Search for the cell housing the specified text and yield its [x, y] center coordinate. 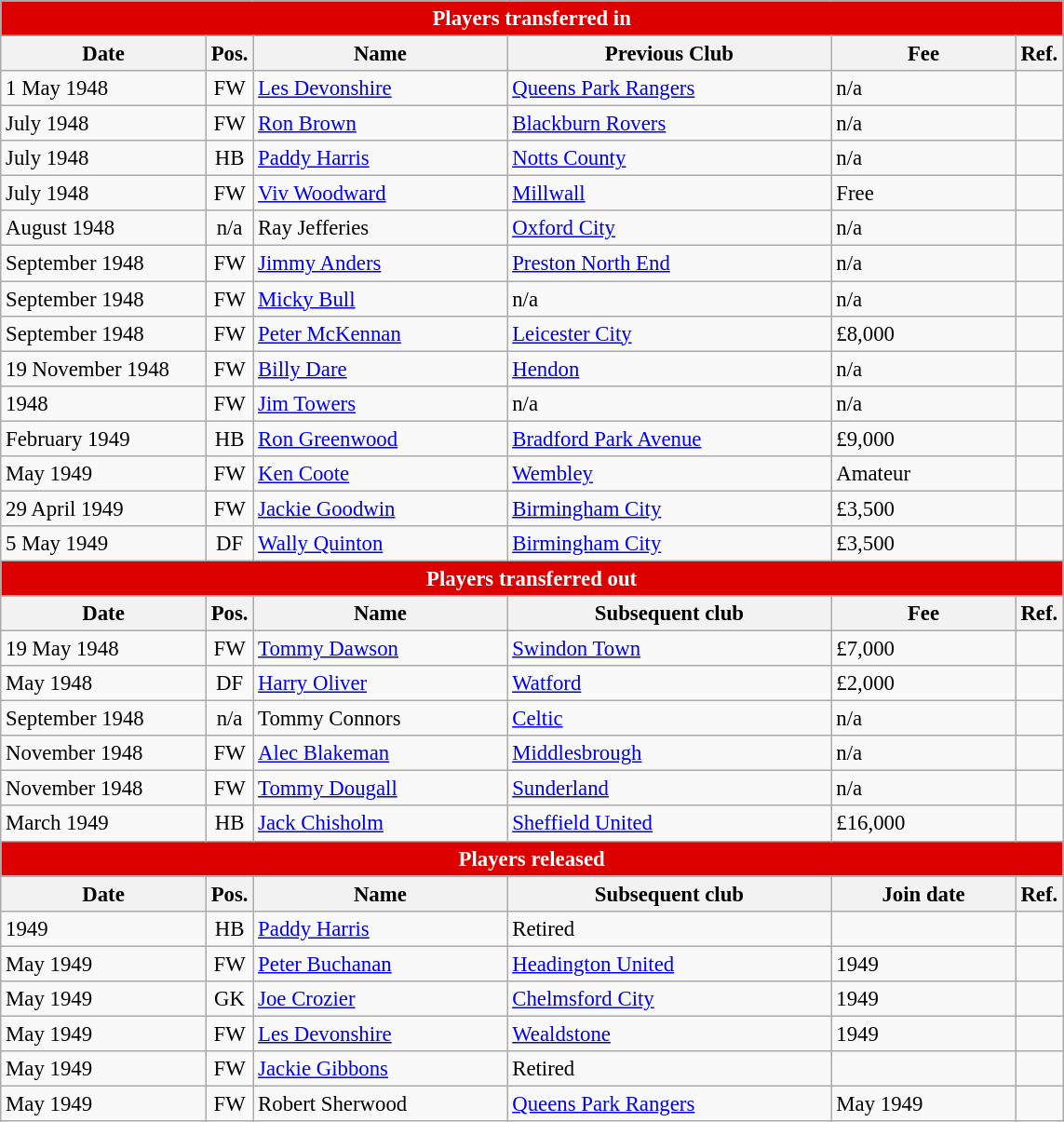
GK [229, 999]
£2,000 [923, 683]
Micky Bull [380, 299]
Viv Woodward [380, 194]
Ken Coote [380, 474]
Players released [532, 858]
Wealdstone [669, 1034]
Alec Blakeman [380, 753]
Oxford City [669, 228]
Swindon Town [669, 649]
Blackburn Rovers [669, 124]
Join date [923, 894]
Sheffield United [669, 824]
Jim Towers [380, 403]
August 1948 [104, 228]
Tommy Dawson [380, 649]
Celtic [669, 719]
Preston North End [669, 264]
19 May 1948 [104, 649]
Jack Chisholm [380, 824]
Hendon [669, 369]
Billy Dare [380, 369]
Amateur [923, 474]
Joe Crozier [380, 999]
Previous Club [669, 54]
Middlesbrough [669, 753]
Jackie Gibbons [380, 1069]
Sunderland [669, 789]
Robert Sherwood [380, 1103]
5 May 1949 [104, 544]
Leicester City [669, 333]
Free [923, 194]
29 April 1949 [104, 508]
1 May 1948 [104, 88]
£9,000 [923, 439]
£16,000 [923, 824]
£8,000 [923, 333]
May 1948 [104, 683]
Chelmsford City [669, 999]
Jackie Goodwin [380, 508]
Peter Buchanan [380, 964]
Ron Greenwood [380, 439]
Watford [669, 683]
Harry Oliver [380, 683]
Wembley [669, 474]
£7,000 [923, 649]
Tommy Connors [380, 719]
March 1949 [104, 824]
Millwall [669, 194]
Jimmy Anders [380, 264]
Players transferred in [532, 19]
Wally Quinton [380, 544]
Notts County [669, 158]
February 1949 [104, 439]
Bradford Park Avenue [669, 439]
19 November 1948 [104, 369]
Ray Jefferies [380, 228]
Ron Brown [380, 124]
Players transferred out [532, 578]
Tommy Dougall [380, 789]
Peter McKennan [380, 333]
Headington United [669, 964]
1948 [104, 403]
